Return [X, Y] of the center of cell containing provided text 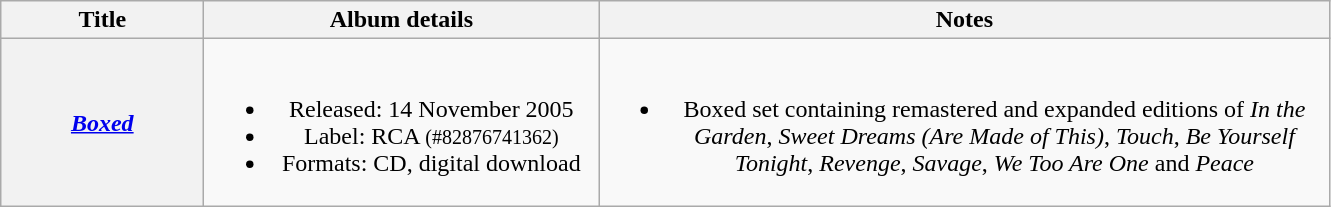
Boxed [102, 122]
Released: 14 November 2005Label: RCA (#82876741362)Formats: CD, digital download [402, 122]
Notes [964, 20]
Album details [402, 20]
Title [102, 20]
